Provide the (x, y) coordinate of the cell's center where the given text is located.  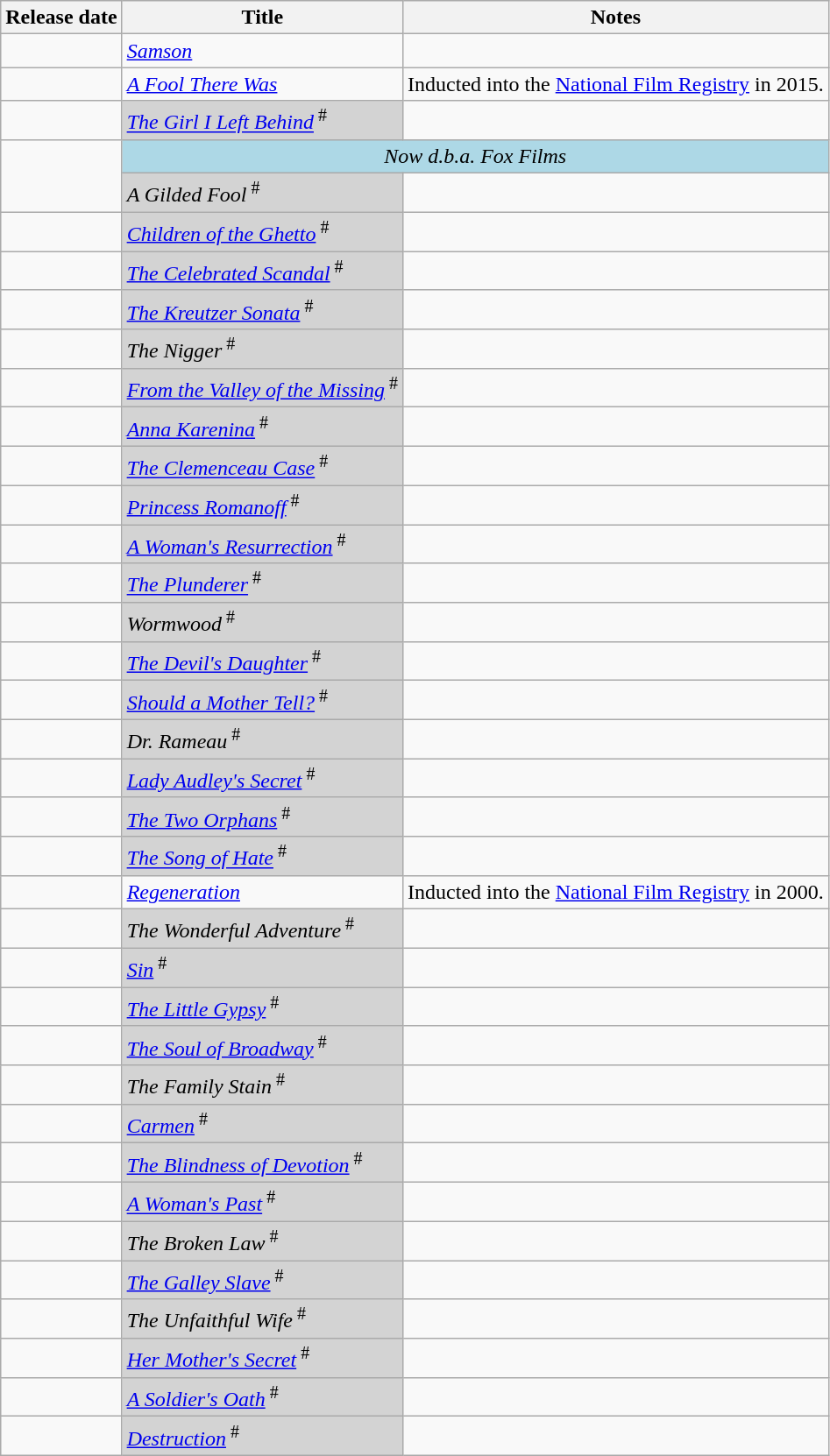
The Wonderful Adventure # (262, 929)
A Woman's Past # (262, 1202)
The Kreutzer Sonata # (262, 310)
Notes (616, 18)
The Song of Hate # (262, 857)
The Family Stain # (262, 1085)
The Soul of Broadway # (262, 1046)
Samson (262, 51)
Wormwood # (262, 622)
Inducted into the National Film Registry in 2015. (616, 84)
Destruction # (262, 1437)
The Two Orphans # (262, 816)
Her Mother's Secret # (262, 1358)
A Fool There Was (262, 84)
The Little Gypsy # (262, 1007)
The Devil's Daughter # (262, 661)
The Unfaithful Wife # (262, 1319)
A Woman's Resurrection # (262, 545)
The Broken Law # (262, 1240)
The Celebrated Scandal # (262, 272)
Title (262, 18)
Should a Mother Tell? # (262, 701)
A Gilded Fool # (262, 193)
The Nigger # (262, 349)
Dr. Rameau # (262, 739)
The Girl I Left Behind # (262, 121)
Now d.b.a. Fox Films (475, 156)
Anna Karenina # (262, 428)
The Plunderer # (262, 583)
Lady Audley's Secret # (262, 778)
The Galley Slave # (262, 1281)
From the Valley of the Missing # (262, 387)
The Blindness of Devotion # (262, 1163)
Princess Romanoff # (262, 505)
Sin # (262, 967)
The Clemenceau Case # (262, 466)
Inducted into the National Film Registry in 2000. (616, 893)
Carmen # (262, 1123)
A Soldier's Oath # (262, 1396)
Regeneration (262, 893)
Release date (61, 18)
Children of the Ghetto # (262, 231)
